Pinpoint the cell where the given text exists, returning its [x, y] midpoint coordinate. 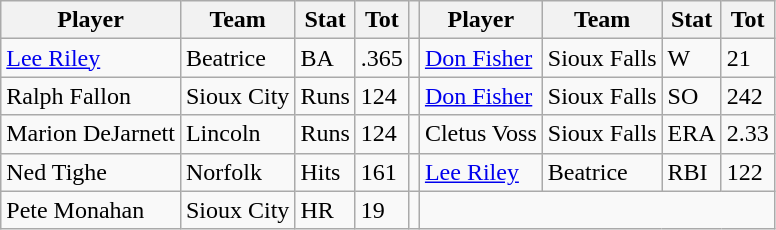
Ned Tighe [91, 172]
SO [692, 96]
.365 [382, 58]
Norfolk [237, 172]
2.33 [748, 134]
Lincoln [237, 134]
242 [748, 96]
Marion DeJarnett [91, 134]
Ralph Fallon [91, 96]
Cletus Voss [480, 134]
RBI [692, 172]
HR [325, 210]
W [692, 58]
21 [748, 58]
ERA [692, 134]
122 [748, 172]
Pete Monahan [91, 210]
19 [382, 210]
BA [325, 58]
Hits [325, 172]
161 [382, 172]
